Detect which cell encompasses the target text, then output its [x, y] center coordinate. 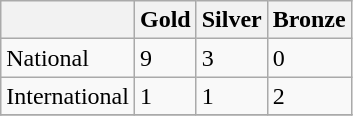
0 [309, 58]
Gold [165, 20]
3 [232, 58]
International [68, 96]
National [68, 58]
9 [165, 58]
Bronze [309, 20]
2 [309, 96]
Silver [232, 20]
